Return [x, y] of the center of cell containing provided text 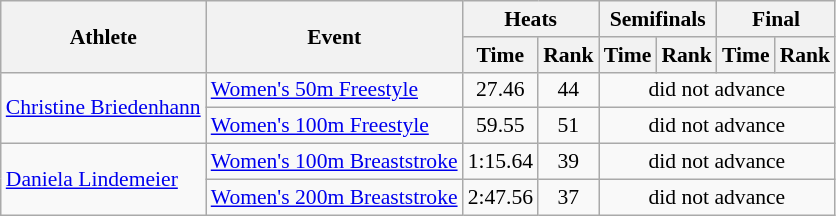
Christine Briedenhann [104, 108]
Semifinals [658, 19]
1:15.64 [500, 162]
Daniela Lindemeier [104, 180]
51 [568, 126]
Athlete [104, 36]
59.55 [500, 126]
Final [776, 19]
27.46 [500, 90]
Event [334, 36]
Women's 200m Breaststroke [334, 197]
Women's 100m Freestyle [334, 126]
Women's 100m Breaststroke [334, 162]
39 [568, 162]
44 [568, 90]
37 [568, 197]
Women's 50m Freestyle [334, 90]
2:47.56 [500, 197]
Heats [531, 19]
